Provide the [x, y] coordinate of the cell's center where the given text is located.  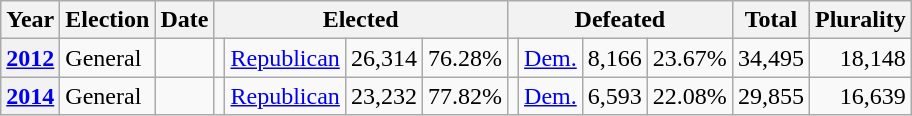
22.08% [690, 96]
2012 [30, 58]
Year [30, 20]
23,232 [384, 96]
76.28% [464, 58]
Defeated [620, 20]
2014 [30, 96]
6,593 [614, 96]
18,148 [860, 58]
8,166 [614, 58]
26,314 [384, 58]
Date [184, 20]
Total [770, 20]
29,855 [770, 96]
16,639 [860, 96]
Election [108, 20]
Plurality [860, 20]
Elected [361, 20]
23.67% [690, 58]
77.82% [464, 96]
34,495 [770, 58]
